From the cell containing the given text, extract its center point as (x, y) coordinate. 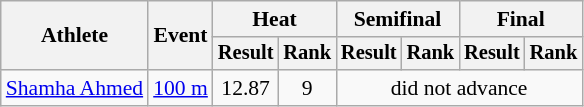
did not advance (459, 88)
100 m (180, 88)
Athlete (74, 36)
Shamha Ahmed (74, 88)
Final (520, 19)
9 (307, 88)
12.87 (246, 88)
Semifinal (398, 19)
Heat (274, 19)
Event (180, 36)
